Extract the [X, Y] coordinate from the center of the cell holding the provided text.  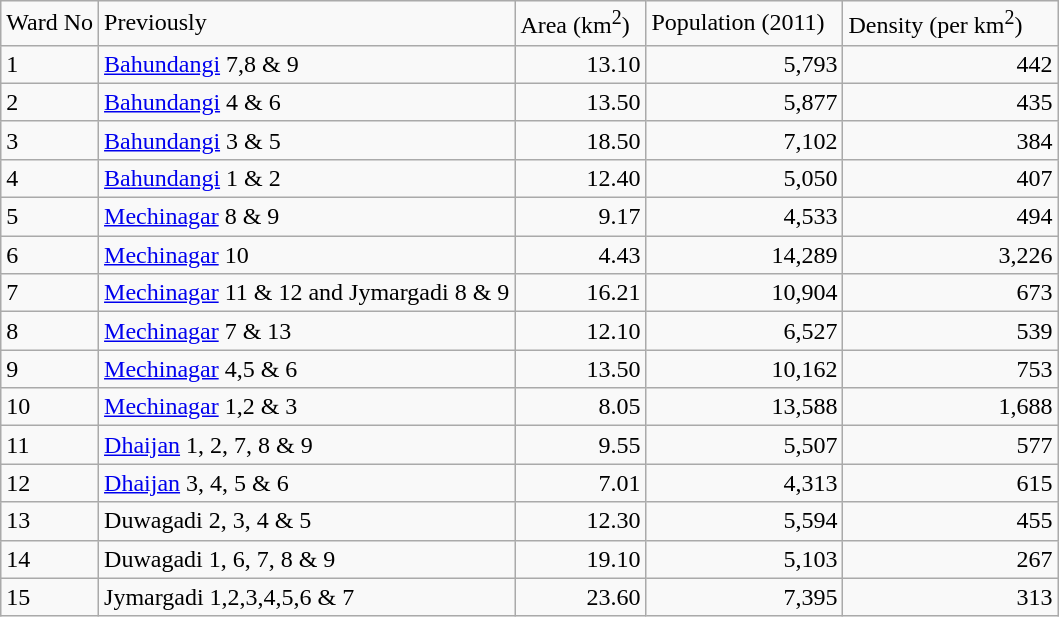
7,102 [744, 140]
4.43 [580, 255]
384 [950, 140]
Duwagadi 1, 6, 7, 8 & 9 [307, 559]
407 [950, 178]
Mechinagar 7 & 13 [307, 331]
4,313 [744, 483]
3,226 [950, 255]
12.10 [580, 331]
5 [50, 217]
13.10 [580, 64]
313 [950, 597]
12.40 [580, 178]
13,588 [744, 407]
435 [950, 102]
5,793 [744, 64]
9 [50, 369]
8.05 [580, 407]
16.21 [580, 293]
14,289 [744, 255]
19.10 [580, 559]
9.55 [580, 445]
267 [950, 559]
Area (km2) [580, 24]
6 [50, 255]
455 [950, 521]
615 [950, 483]
7.01 [580, 483]
Mechinagar 11 & 12 and Jymargadi 8 & 9 [307, 293]
753 [950, 369]
1,688 [950, 407]
Duwagadi 2, 3, 4 & 5 [307, 521]
673 [950, 293]
Mechinagar 10 [307, 255]
Mechinagar 1,2 & 3 [307, 407]
Mechinagar 4,5 & 6 [307, 369]
1 [50, 64]
Bahundangi 4 & 6 [307, 102]
4 [50, 178]
442 [950, 64]
6,527 [744, 331]
Previously [307, 24]
494 [950, 217]
5,507 [744, 445]
539 [950, 331]
5,877 [744, 102]
Bahundangi 1 & 2 [307, 178]
13 [50, 521]
5,594 [744, 521]
Density (per km2) [950, 24]
12.30 [580, 521]
4,533 [744, 217]
577 [950, 445]
14 [50, 559]
9.17 [580, 217]
18.50 [580, 140]
Mechinagar 8 & 9 [307, 217]
10 [50, 407]
3 [50, 140]
10,162 [744, 369]
7,395 [744, 597]
Population (2011) [744, 24]
2 [50, 102]
5,103 [744, 559]
Bahundangi 7,8 & 9 [307, 64]
Dhaijan 1, 2, 7, 8 & 9 [307, 445]
Dhaijan 3, 4, 5 & 6 [307, 483]
12 [50, 483]
15 [50, 597]
23.60 [580, 597]
5,050 [744, 178]
8 [50, 331]
7 [50, 293]
Jymargadi 1,2,3,4,5,6 & 7 [307, 597]
Ward No [50, 24]
11 [50, 445]
Bahundangi 3 & 5 [307, 140]
10,904 [744, 293]
